Return [x, y] of the center of cell containing provided text 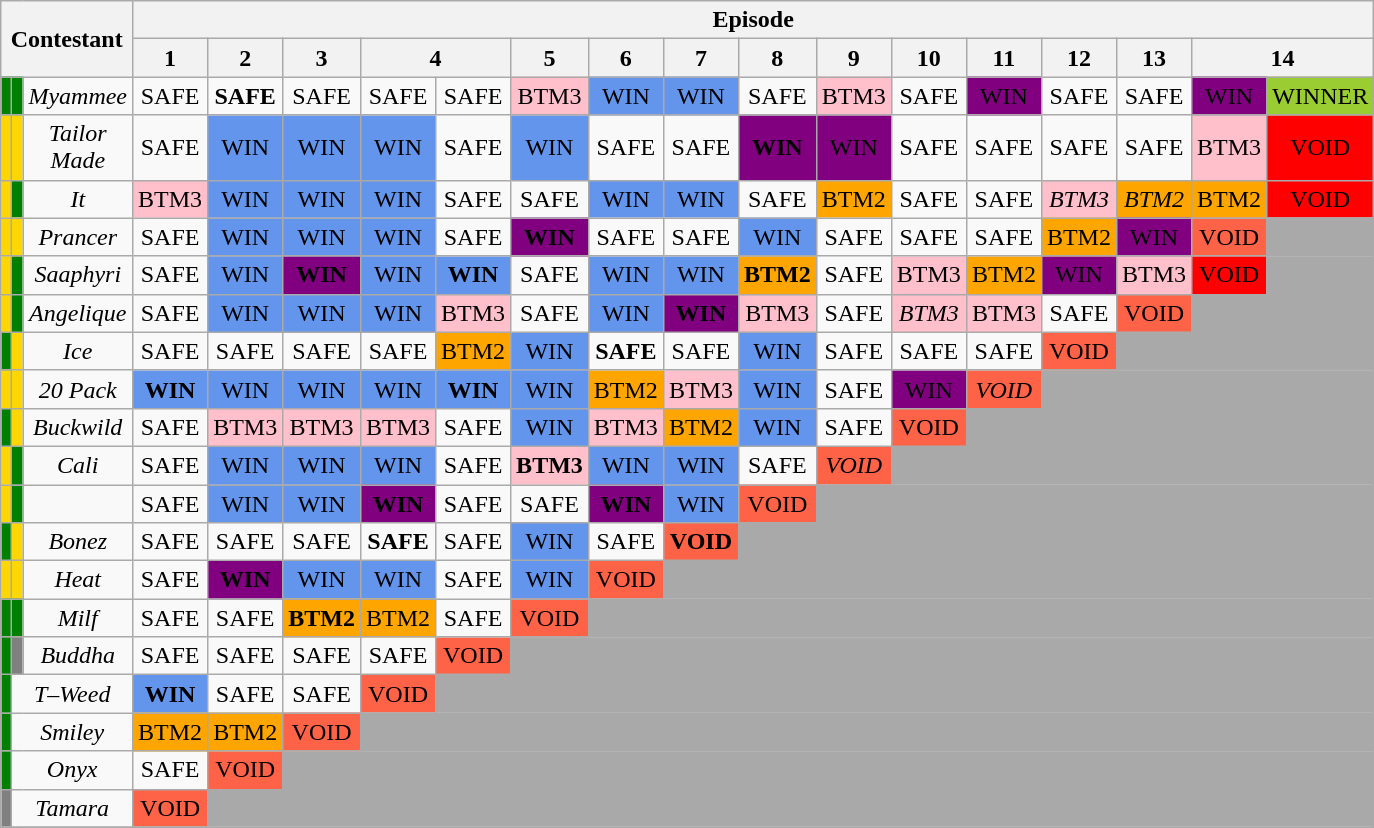
Bonez [78, 542]
4 [435, 58]
T–Weed [72, 694]
Buddha [78, 656]
Tamara [72, 808]
1 [170, 58]
Episode [754, 20]
Milf [78, 618]
Cali [78, 465]
14 [1283, 58]
2 [246, 58]
20 Pack [78, 389]
8 [777, 58]
WINNER [1320, 96]
10 [928, 58]
5 [550, 58]
Saaphyri [78, 275]
Myammee [78, 96]
9 [854, 58]
6 [626, 58]
It [78, 199]
Contestant [67, 39]
Angelique [78, 313]
11 [1004, 58]
7 [700, 58]
Tailor Made [78, 148]
Prancer [78, 237]
Smiley [72, 732]
13 [1154, 58]
Onyx [72, 770]
12 [1078, 58]
Buckwild [78, 427]
Heat [78, 580]
3 [322, 58]
Ice [78, 351]
